Search for the cell housing the specified text and yield its [x, y] center coordinate. 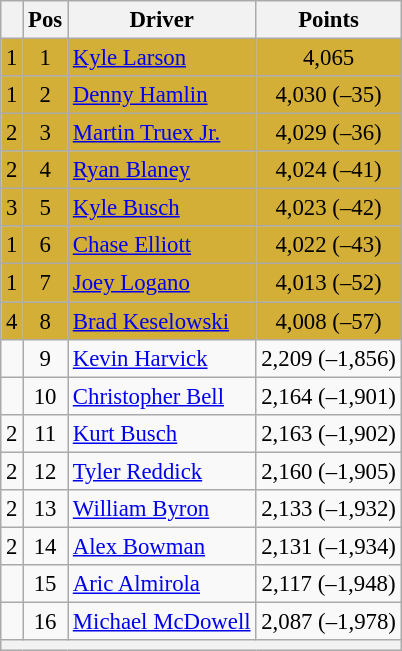
4,023 (–42) [328, 208]
4,022 (–43) [328, 245]
Chase Elliott [162, 245]
Kyle Busch [162, 208]
William Byron [162, 509]
13 [46, 509]
Kurt Busch [162, 433]
6 [46, 245]
9 [46, 358]
2,209 (–1,856) [328, 358]
Ryan Blaney [162, 170]
10 [46, 396]
12 [46, 471]
8 [46, 321]
11 [46, 433]
15 [46, 584]
2,133 (–1,932) [328, 509]
2,163 (–1,902) [328, 433]
2,117 (–1,948) [328, 584]
4,030 (–35) [328, 95]
Tyler Reddick [162, 471]
Michael McDowell [162, 621]
Martin Truex Jr. [162, 133]
16 [46, 621]
Denny Hamlin [162, 95]
2,164 (–1,901) [328, 396]
Joey Logano [162, 283]
7 [46, 283]
Aric Almirola [162, 584]
Driver [162, 20]
2,087 (–1,978) [328, 621]
2,131 (–1,934) [328, 546]
14 [46, 546]
Points [328, 20]
4,065 [328, 58]
Alex Bowman [162, 546]
2,160 (–1,905) [328, 471]
Kevin Harvick [162, 358]
4,013 (–52) [328, 283]
Brad Keselowski [162, 321]
Christopher Bell [162, 396]
4,008 (–57) [328, 321]
4,024 (–41) [328, 170]
4,029 (–36) [328, 133]
Pos [46, 20]
5 [46, 208]
Kyle Larson [162, 58]
